Return [x, y] of the center of cell containing provided text 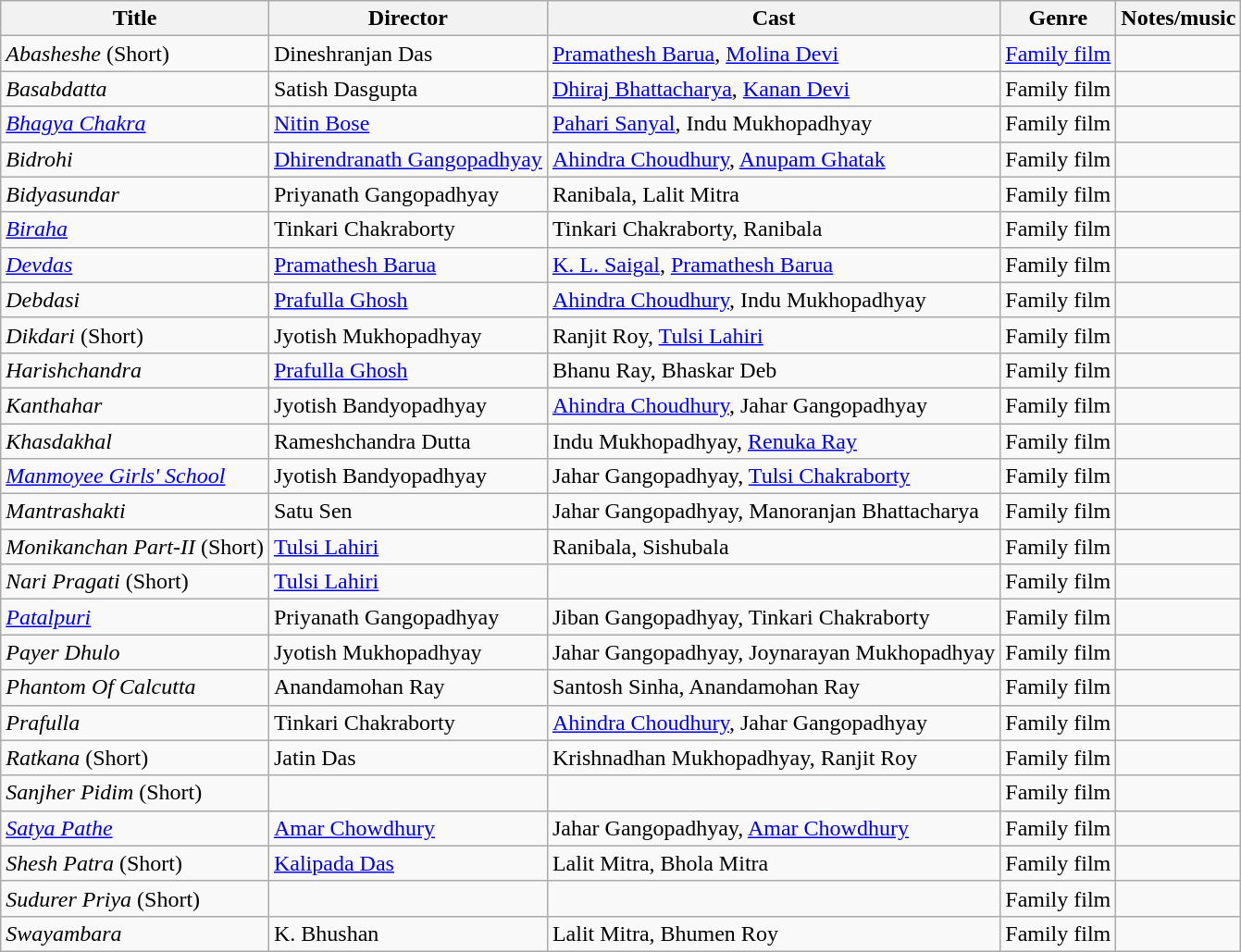
Ranjit Roy, Tulsi Lahiri [774, 335]
Rameshchandra Dutta [407, 441]
Satu Sen [407, 512]
Jahar Gangopadhyay, Manoranjan Bhattacharya [774, 512]
Dineshranjan Das [407, 54]
Debdasi [135, 300]
Lalit Mitra, Bhumen Roy [774, 933]
Title [135, 19]
Patalpuri [135, 617]
Sudurer Priya (Short) [135, 898]
Ahindra Choudhury, Indu Mukhopadhyay [774, 300]
Pramathesh Barua [407, 265]
Cast [774, 19]
Jiban Gangopadhyay, Tinkari Chakraborty [774, 617]
Bhanu Ray, Bhaskar Deb [774, 370]
Ratkana (Short) [135, 758]
Amar Chowdhury [407, 828]
Harishchandra [135, 370]
Dikdari (Short) [135, 335]
Devdas [135, 265]
Swayambara [135, 933]
Ranibala, Lalit Mitra [774, 194]
Prafulla [135, 723]
Pahari Sanyal, Indu Mukhopadhyay [774, 124]
Jahar Gangopadhyay, Joynarayan Mukhopadhyay [774, 652]
K. L. Saigal, Pramathesh Barua [774, 265]
Ahindra Choudhury, Anupam Ghatak [774, 159]
Lalit Mitra, Bhola Mitra [774, 863]
Biraha [135, 229]
Genre [1059, 19]
Mantrashakti [135, 512]
Tinkari Chakraborty, Ranibala [774, 229]
Jahar Gangopadhyay, Tulsi Chakraborty [774, 476]
Jatin Das [407, 758]
Kanthahar [135, 405]
Monikanchan Part-II (Short) [135, 547]
Payer Dhulo [135, 652]
Bidyasundar [135, 194]
Bidrohi [135, 159]
Abasheshe (Short) [135, 54]
Notes/music [1179, 19]
Anandamohan Ray [407, 687]
Basabdatta [135, 89]
Krishnadhan Mukhopadhyay, Ranjit Roy [774, 758]
Bhagya Chakra [135, 124]
Shesh Patra (Short) [135, 863]
Satish Dasgupta [407, 89]
K. Bhushan [407, 933]
Pramathesh Barua, Molina Devi [774, 54]
Sanjher Pidim (Short) [135, 793]
Phantom Of Calcutta [135, 687]
Santosh Sinha, Anandamohan Ray [774, 687]
Manmoyee Girls' School [135, 476]
Khasdakhal [135, 441]
Satya Pathe [135, 828]
Ranibala, Sishubala [774, 547]
Dhirendranath Gangopadhyay [407, 159]
Dhiraj Bhattacharya, Kanan Devi [774, 89]
Kalipada Das [407, 863]
Nari Pragati (Short) [135, 582]
Director [407, 19]
Nitin Bose [407, 124]
Indu Mukhopadhyay, Renuka Ray [774, 441]
Jahar Gangopadhyay, Amar Chowdhury [774, 828]
